Provide the (X, Y) coordinate of the cell's center where the given text is located.  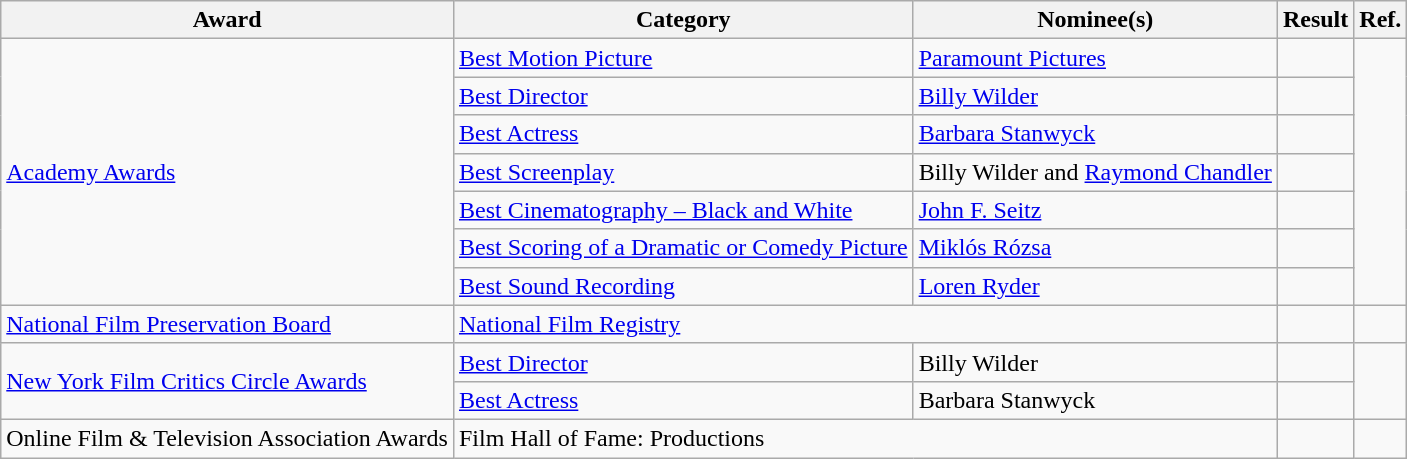
Best Sound Recording (683, 286)
Best Scoring of a Dramatic or Comedy Picture (683, 248)
Miklós Rózsa (1095, 248)
Best Motion Picture (683, 58)
National Film Preservation Board (228, 324)
John F. Seitz (1095, 210)
Online Film & Television Association Awards (228, 438)
National Film Registry (865, 324)
Paramount Pictures (1095, 58)
Result (1315, 20)
Loren Ryder (1095, 286)
Ref. (1380, 20)
Best Cinematography – Black and White (683, 210)
Award (228, 20)
Nominee(s) (1095, 20)
Academy Awards (228, 172)
New York Film Critics Circle Awards (228, 381)
Category (683, 20)
Billy Wilder and Raymond Chandler (1095, 172)
Film Hall of Fame: Productions (865, 438)
Best Screenplay (683, 172)
